Search for the cell housing the specified text and yield its [X, Y] center coordinate. 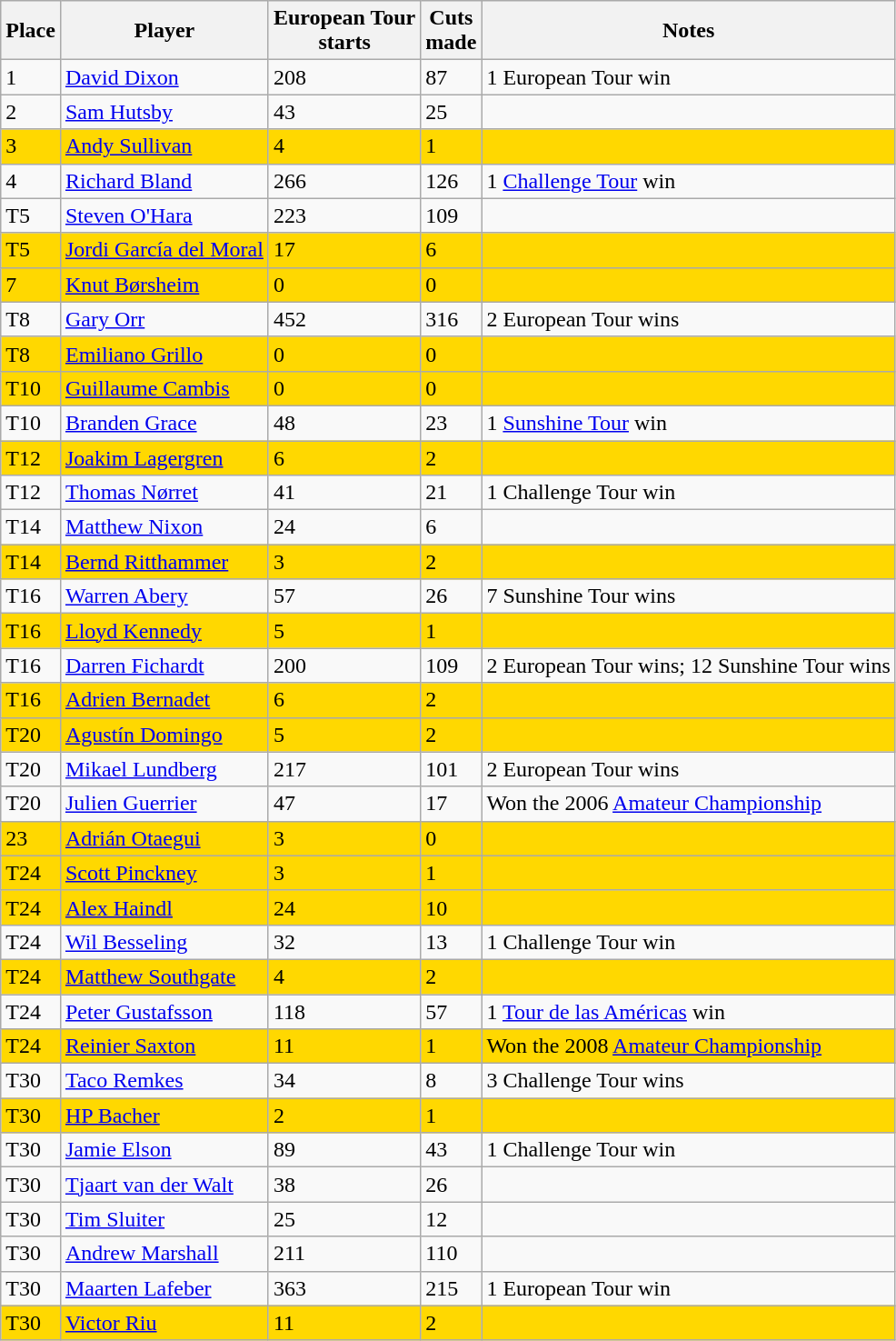
Place [31, 31]
European Tourstarts [343, 31]
Taco Remkes [164, 1081]
1 Tour de las Américas win [689, 1012]
2 European Tour wins; 12 Sunshine Tour wins [689, 665]
Notes [689, 31]
266 [343, 181]
HP Bacher [164, 1116]
Scott Pinckney [164, 873]
Tim Sluiter [164, 1219]
Joakim Lagergren [164, 457]
47 [343, 804]
Sam Hutsby [164, 112]
223 [343, 215]
7 Sunshine Tour wins [689, 596]
Bernd Ritthammer [164, 562]
87 [451, 77]
Warren Abery [164, 596]
110 [451, 1254]
Thomas Nørret [164, 493]
Knut Børsheim [164, 285]
12 [451, 1219]
3 Challenge Tour wins [689, 1081]
Reinier Saxton [164, 1046]
Steven O'Hara [164, 215]
200 [343, 665]
Matthew Southgate [164, 976]
Matthew Nixon [164, 527]
10 [451, 907]
Darren Fichardt [164, 665]
41 [343, 493]
8 [451, 1081]
Wil Besseling [164, 942]
Andy Sullivan [164, 146]
Maarten Lafeber [164, 1288]
Victor Riu [164, 1323]
452 [343, 319]
126 [451, 181]
Adrien Bernadet [164, 700]
89 [343, 1150]
363 [343, 1288]
Won the 2006 Amateur Championship [689, 804]
Andrew Marshall [164, 1254]
Won the 2008 Amateur Championship [689, 1046]
118 [343, 1012]
208 [343, 77]
48 [343, 423]
Emiliano Grillo [164, 354]
Agustín Domingo [164, 735]
34 [343, 1081]
Cutsmade [451, 31]
38 [343, 1185]
Jamie Elson [164, 1150]
101 [451, 769]
215 [451, 1288]
Adrián Otaegui [164, 838]
13 [451, 942]
Lloyd Kennedy [164, 631]
32 [343, 942]
211 [343, 1254]
1 Sunshine Tour win [689, 423]
Richard Bland [164, 181]
7 [31, 285]
David Dixon [164, 77]
Peter Gustafsson [164, 1012]
Tjaart van der Walt [164, 1185]
Jordi García del Moral [164, 250]
Guillaume Cambis [164, 388]
Player [164, 31]
316 [451, 319]
Branden Grace [164, 423]
217 [343, 769]
21 [451, 493]
Alex Haindl [164, 907]
Mikael Lundberg [164, 769]
Julien Guerrier [164, 804]
Gary Orr [164, 319]
